Identify which cell holds the provided text, then report its (x, y) central coordinate. 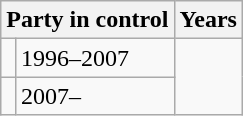
Years (208, 20)
Party in control (88, 20)
1996–2007 (94, 58)
2007– (94, 96)
